Determine the [x, y] coordinate at the center of the cell enclosing the given text.  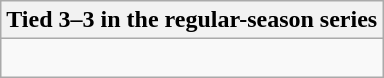
Tied 3–3 in the regular-season series [192, 20]
